Provide the (X, Y) coordinate of the cell's center where the given text is located.  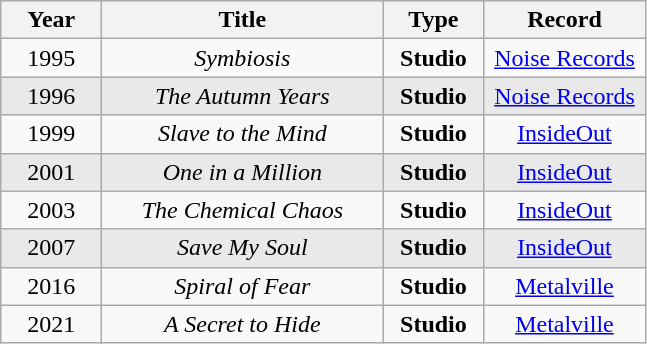
2016 (52, 286)
2003 (52, 210)
1999 (52, 134)
Title (242, 20)
Record (564, 20)
Save My Soul (242, 248)
The Autumn Years (242, 96)
One in a Million (242, 172)
Slave to the Mind (242, 134)
The Chemical Chaos (242, 210)
1995 (52, 58)
2021 (52, 324)
Symbiosis (242, 58)
2001 (52, 172)
A Secret to Hide (242, 324)
Spiral of Fear (242, 286)
Year (52, 20)
Type (434, 20)
1996 (52, 96)
2007 (52, 248)
